Detect which cell encompasses the target text, then output its (x, y) center coordinate. 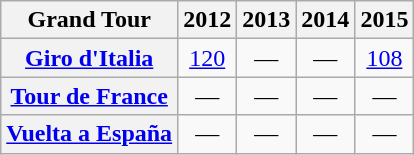
Grand Tour (90, 20)
Giro d'Italia (90, 58)
2014 (326, 20)
108 (384, 58)
Tour de France (90, 96)
2012 (208, 20)
2013 (266, 20)
120 (208, 58)
2015 (384, 20)
Vuelta a España (90, 134)
